Capture the cell that displays the provided text and extract its [X, Y] central coordinate. 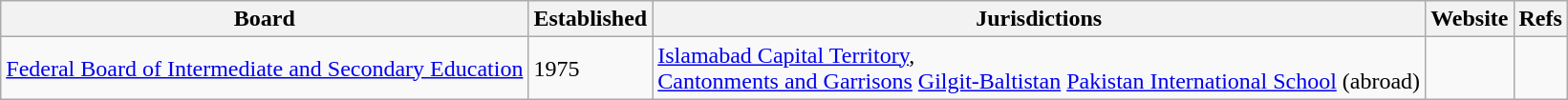
Jurisdictions [1040, 19]
Website [1470, 19]
Refs [1540, 19]
Board [265, 19]
1975 [591, 69]
Islamabad Capital Territory,Cantonments and Garrisons Gilgit-Baltistan Pakistan International School (abroad) [1040, 69]
Federal Board of Intermediate and Secondary Education [265, 69]
Established [591, 19]
